For the text-containing cell, return its midpoint in (X, Y) coordinate format. 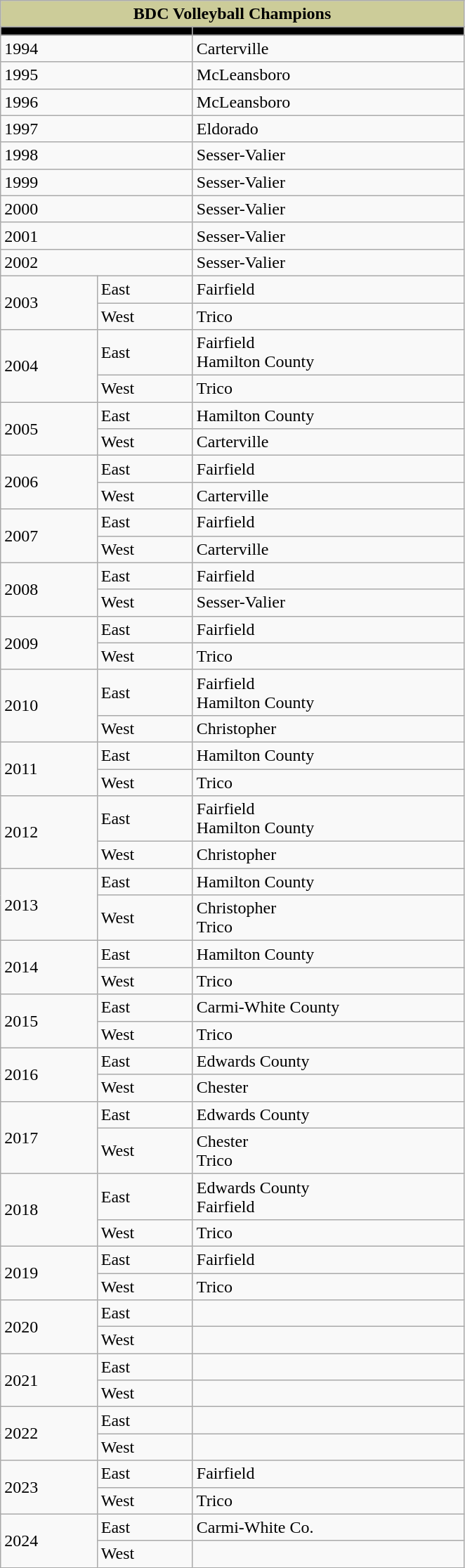
2017 (49, 1138)
2003 (49, 302)
Carmi-White County (328, 1008)
Chester (328, 1088)
2023 (49, 1487)
2000 (97, 209)
1998 (97, 155)
2009 (49, 643)
2002 (97, 262)
2008 (49, 589)
2004 (49, 366)
BDC Volleyball Champions (232, 14)
2024 (49, 1541)
2019 (49, 1273)
1994 (97, 49)
1997 (97, 129)
2020 (49, 1327)
Carmi-White Co. (328, 1527)
2022 (49, 1434)
2015 (49, 1021)
2011 (49, 769)
Christopher Trico (328, 918)
Edwards County Fairfield (328, 1197)
2018 (49, 1209)
1995 (97, 75)
2006 (49, 482)
Eldorado (328, 129)
2005 (49, 429)
Chester Trico (328, 1150)
2007 (49, 536)
2021 (49, 1380)
1999 (97, 182)
2012 (49, 833)
2010 (49, 706)
1996 (97, 102)
2014 (49, 968)
2016 (49, 1074)
2013 (49, 904)
2001 (97, 236)
